For the text-containing cell, return its midpoint in [x, y] coordinate format. 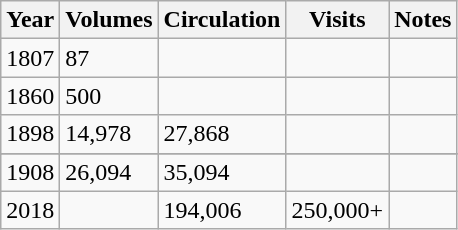
500 [109, 96]
35,094 [222, 172]
Circulation [222, 20]
250,000+ [338, 210]
27,868 [222, 134]
1860 [30, 96]
Notes [423, 20]
Visits [338, 20]
1908 [30, 172]
1807 [30, 58]
14,978 [109, 134]
2018 [30, 210]
194,006 [222, 210]
87 [109, 58]
Year [30, 20]
1898 [30, 134]
26,094 [109, 172]
Volumes [109, 20]
